Capture the cell that displays the provided text and extract its (x, y) central coordinate. 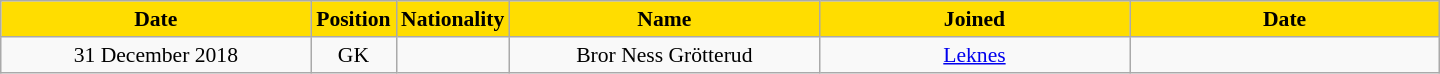
31 December 2018 (156, 55)
Name (664, 19)
GK (354, 55)
Leknes (974, 55)
Bror Ness Grötterud (664, 55)
Position (354, 19)
Joined (974, 19)
Nationality (452, 19)
